Extract the [x, y] coordinate from the center of the cell holding the provided text.  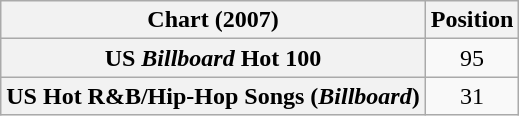
31 [472, 96]
95 [472, 58]
US Billboard Hot 100 [213, 58]
Position [472, 20]
US Hot R&B/Hip-Hop Songs (Billboard) [213, 96]
Chart (2007) [213, 20]
